Search for the cell housing the specified text and yield its [X, Y] center coordinate. 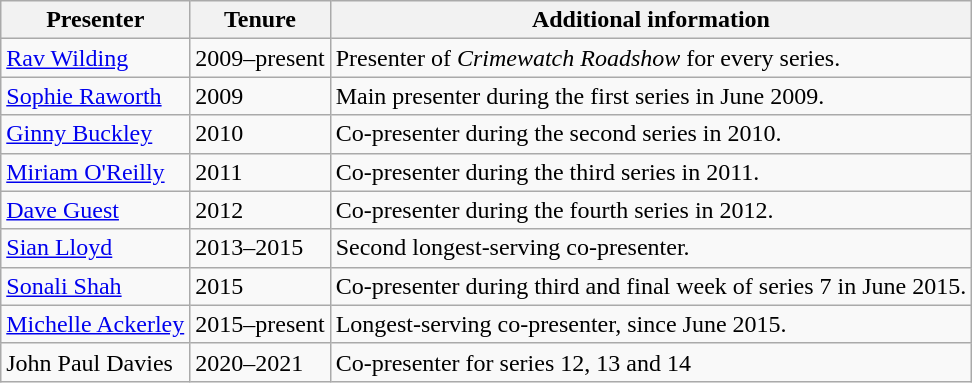
Ginny Buckley [96, 134]
2013–2015 [260, 248]
2015–present [260, 324]
Presenter [96, 20]
John Paul Davies [96, 362]
Sian Lloyd [96, 248]
Miriam O'Reilly [96, 172]
Main presenter during the first series in June 2009. [651, 96]
2011 [260, 172]
Co-presenter during third and final week of series 7 in June 2015. [651, 286]
Dave Guest [96, 210]
2009–present [260, 58]
2010 [260, 134]
Second longest-serving co-presenter. [651, 248]
Tenure [260, 20]
Co-presenter for series 12, 13 and 14 [651, 362]
Presenter of Crimewatch Roadshow for every series. [651, 58]
Co-presenter during the fourth series in 2012. [651, 210]
2020–2021 [260, 362]
Michelle Ackerley [96, 324]
Sophie Raworth [96, 96]
2009 [260, 96]
2012 [260, 210]
Sonali Shah [96, 286]
Longest-serving co-presenter, since June 2015. [651, 324]
2015 [260, 286]
Additional information [651, 20]
Rav Wilding [96, 58]
Co-presenter during the third series in 2011. [651, 172]
Co-presenter during the second series in 2010. [651, 134]
